Return (x, y) of the center of cell containing provided text 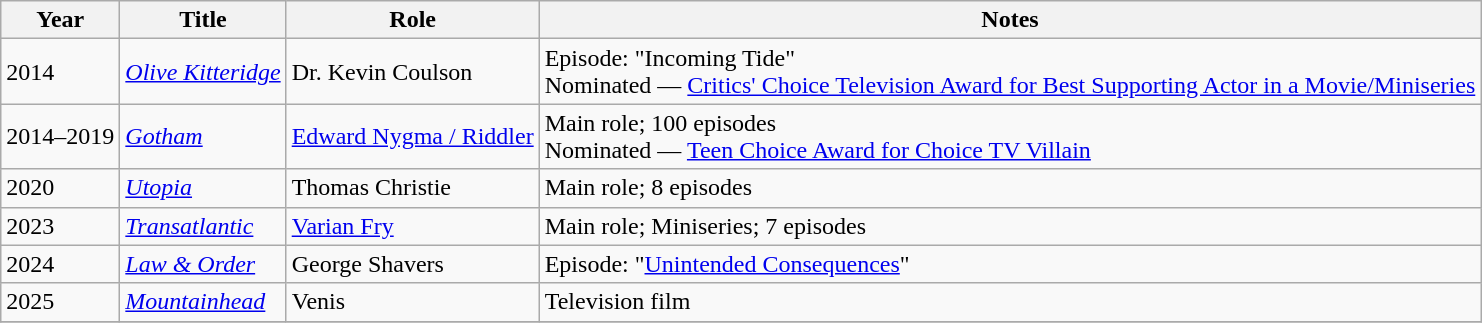
Venis (412, 302)
Television film (1010, 302)
Episode: "Incoming Tide"Nominated — Critics' Choice Television Award for Best Supporting Actor in a Movie/Miniseries (1010, 72)
Title (203, 20)
Olive Kitteridge (203, 72)
Law & Order (203, 264)
George Shavers (412, 264)
Thomas Christie (412, 188)
2014–2019 (60, 136)
Notes (1010, 20)
Main role; 100 episodes Nominated — Teen Choice Award for Choice TV Villain (1010, 136)
Transatlantic (203, 226)
Gotham (203, 136)
2024 (60, 264)
2023 (60, 226)
Dr. Kevin Coulson (412, 72)
Role (412, 20)
Varian Fry (412, 226)
Year (60, 20)
Main role; 8 episodes (1010, 188)
Episode: "Unintended Consequences" (1010, 264)
2014 (60, 72)
Mountainhead (203, 302)
Utopia (203, 188)
Edward Nygma / Riddler (412, 136)
2020 (60, 188)
Main role; Miniseries; 7 episodes (1010, 226)
2025 (60, 302)
